Extract the [X, Y] coordinate from the center of the cell holding the provided text.  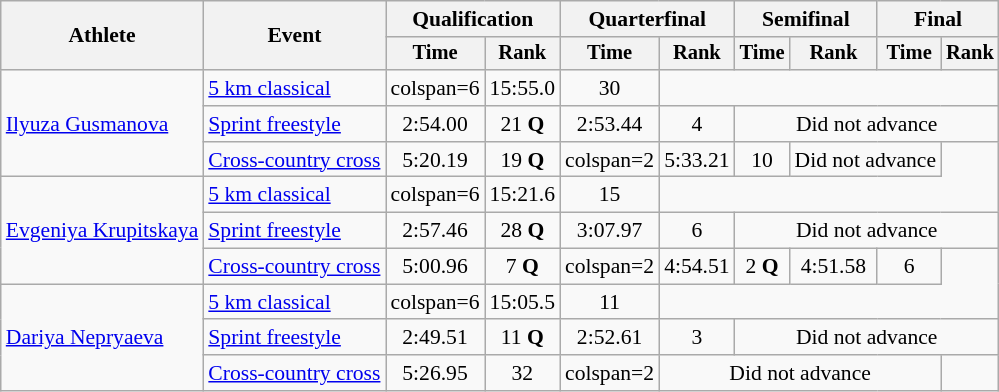
21 Q [522, 124]
19 Q [522, 160]
3:07.97 [610, 231]
30 [610, 88]
Ilyuza Gusmanova [102, 124]
2:54.00 [436, 124]
32 [522, 373]
Dariya Nepryaeva [102, 338]
Quarterfinal [648, 19]
15 [610, 195]
4:54.51 [696, 267]
15:21.6 [522, 195]
4 [696, 124]
Event [294, 36]
Qualification [474, 19]
Final [938, 19]
3 [696, 338]
11 [610, 302]
Evgeniya Krupitskaya [102, 230]
7 Q [522, 267]
2 Q [762, 267]
5:33.21 [696, 160]
10 [762, 160]
5:20.19 [436, 160]
2:53.44 [610, 124]
5:26.95 [436, 373]
15:55.0 [522, 88]
11 Q [522, 338]
5:00.96 [436, 267]
4:51.58 [833, 267]
Semifinal [806, 19]
2:57.46 [436, 231]
15:05.5 [522, 302]
2:49.51 [436, 338]
Athlete [102, 36]
28 Q [522, 231]
2:52.61 [610, 338]
